Capture the cell that displays the provided text and extract its [X, Y] central coordinate. 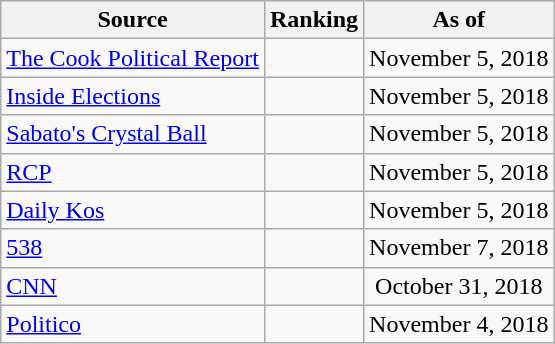
CNN [133, 286]
As of [459, 20]
Ranking [314, 20]
Source [133, 20]
Daily Kos [133, 210]
538 [133, 248]
Sabato's Crystal Ball [133, 134]
The Cook Political Report [133, 58]
Inside Elections [133, 96]
November 4, 2018 [459, 324]
Politico [133, 324]
October 31, 2018 [459, 286]
RCP [133, 172]
November 7, 2018 [459, 248]
